From the cell containing the given text, extract its center point as (X, Y) coordinate. 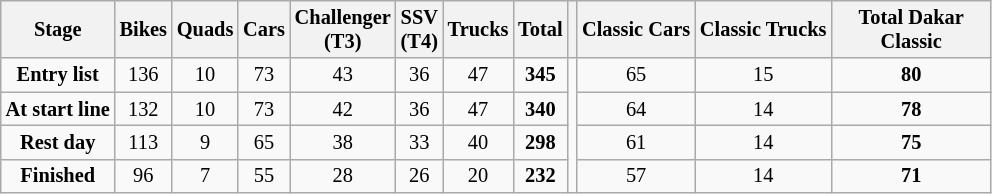
38 (343, 142)
Trucks (478, 29)
43 (343, 75)
At start line (58, 109)
9 (205, 142)
78 (911, 109)
SSV(T4) (420, 29)
232 (540, 176)
340 (540, 109)
33 (420, 142)
55 (264, 176)
20 (478, 176)
Total Dakar Classic (911, 29)
298 (540, 142)
Rest day (58, 142)
57 (636, 176)
42 (343, 109)
71 (911, 176)
Classic Trucks (763, 29)
7 (205, 176)
15 (763, 75)
75 (911, 142)
Entry list (58, 75)
345 (540, 75)
Finished (58, 176)
40 (478, 142)
64 (636, 109)
Classic Cars (636, 29)
113 (144, 142)
28 (343, 176)
96 (144, 176)
Bikes (144, 29)
136 (144, 75)
132 (144, 109)
61 (636, 142)
26 (420, 176)
Stage (58, 29)
Total (540, 29)
Quads (205, 29)
80 (911, 75)
Challenger(T3) (343, 29)
Cars (264, 29)
